Search for the cell housing the specified text and yield its [x, y] center coordinate. 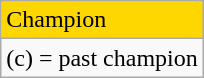
(c) = past champion [102, 58]
Champion [102, 20]
